Pinpoint the cell where the given text exists, returning its (X, Y) midpoint coordinate. 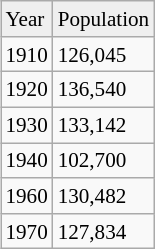
130,482 (104, 196)
136,540 (104, 90)
1930 (26, 124)
Year (26, 18)
1940 (26, 160)
127,834 (104, 230)
133,142 (104, 124)
1970 (26, 230)
Population (104, 18)
102,700 (104, 160)
1960 (26, 196)
126,045 (104, 54)
1910 (26, 54)
1920 (26, 90)
